Search for the cell housing the specified text and yield its [x, y] center coordinate. 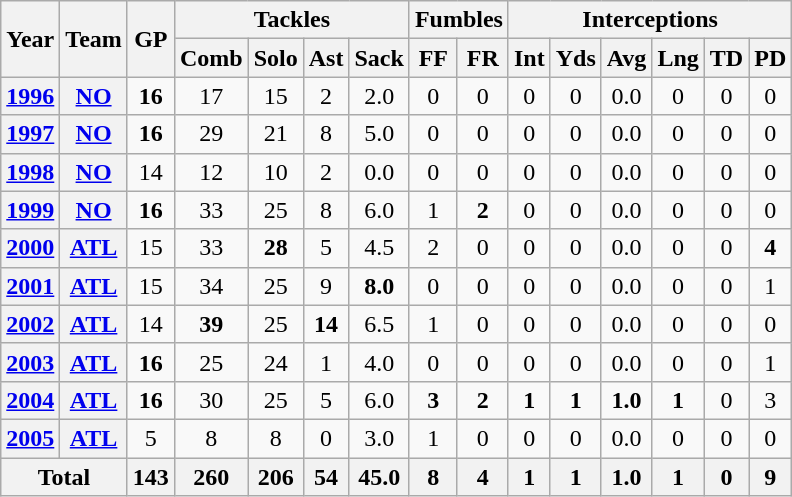
28 [276, 248]
21 [276, 134]
24 [276, 362]
Team [94, 39]
Solo [276, 58]
Sack [379, 58]
12 [211, 172]
Ast [326, 58]
Avg [626, 58]
6.5 [379, 324]
Yds [576, 58]
1996 [30, 96]
17 [211, 96]
1999 [30, 210]
30 [211, 400]
5.0 [379, 134]
2005 [30, 438]
Tackles [292, 20]
45.0 [379, 477]
Comb [211, 58]
2004 [30, 400]
3.0 [379, 438]
143 [150, 477]
29 [211, 134]
34 [211, 286]
2.0 [379, 96]
260 [211, 477]
4.5 [379, 248]
PD [770, 58]
Fumbles [458, 20]
2003 [30, 362]
2002 [30, 324]
TD [726, 58]
39 [211, 324]
1998 [30, 172]
2001 [30, 286]
Year [30, 39]
FF [433, 58]
8.0 [379, 286]
4.0 [379, 362]
GP [150, 39]
Interceptions [650, 20]
54 [326, 477]
Lng [678, 58]
206 [276, 477]
2000 [30, 248]
Total [64, 477]
10 [276, 172]
Int [529, 58]
1997 [30, 134]
FR [482, 58]
